Pinpoint the cell where the given text exists, returning its (x, y) midpoint coordinate. 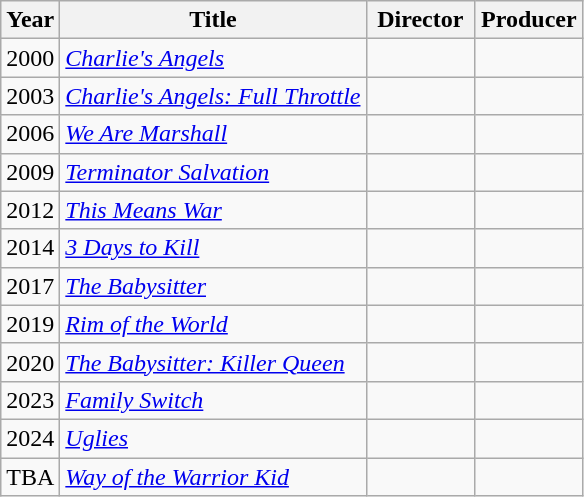
2014 (30, 248)
Charlie's Angels: Full Throttle (213, 96)
We Are Marshall (213, 134)
Producer (530, 20)
Title (213, 20)
TBA (30, 477)
2024 (30, 438)
Charlie's Angels (213, 58)
2003 (30, 96)
2020 (30, 362)
This Means War (213, 210)
2017 (30, 286)
2023 (30, 400)
3 Days to Kill (213, 248)
Terminator Salvation (213, 172)
The Babysitter (213, 286)
The Babysitter: Killer Queen (213, 362)
Year (30, 20)
Family Switch (213, 400)
Rim of the World (213, 324)
2000 (30, 58)
Uglies (213, 438)
2009 (30, 172)
2019 (30, 324)
2006 (30, 134)
Director (420, 20)
2012 (30, 210)
Way of the Warrior Kid (213, 477)
